Return the [x, y] coordinate for the center point of the cell that contains the specified text.  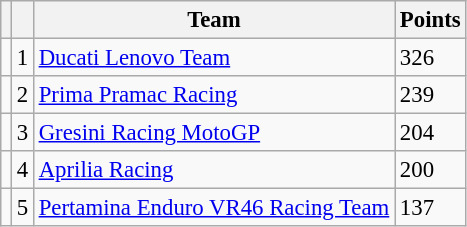
Team [214, 20]
Pertamina Enduro VR46 Racing Team [214, 208]
Prima Pramac Racing [214, 95]
Ducati Lenovo Team [214, 58]
239 [430, 95]
4 [22, 170]
200 [430, 170]
1 [22, 58]
204 [430, 133]
326 [430, 58]
Gresini Racing MotoGP [214, 133]
137 [430, 208]
2 [22, 95]
Points [430, 20]
3 [22, 133]
Aprilia Racing [214, 170]
5 [22, 208]
